For the text-containing cell, return its midpoint in (X, Y) coordinate format. 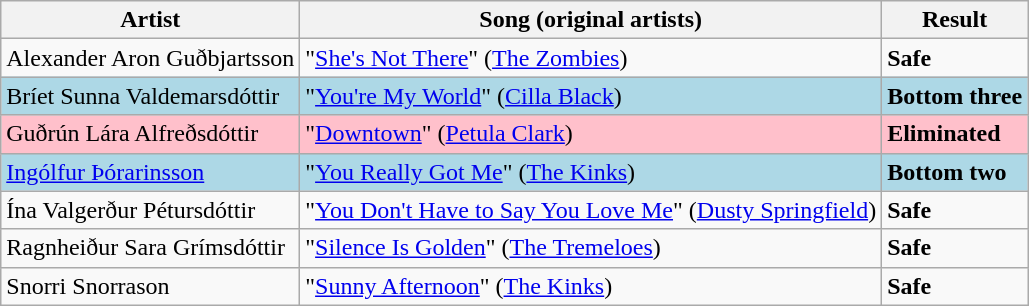
Artist (150, 20)
"You Don't Have to Say You Love Me" (Dusty Springfield) (591, 210)
Bottom two (955, 172)
Bottom three (955, 96)
"Sunny Afternoon" (The Kinks) (591, 286)
Ína Valgerður Pétursdóttir (150, 210)
Result (955, 20)
Snorri Snorrason (150, 286)
Song (original artists) (591, 20)
Ingólfur Þórarinsson (150, 172)
Eliminated (955, 134)
"She's Not There" (The Zombies) (591, 58)
Guðrún Lára Alfreðsdóttir (150, 134)
Alexander Aron Guðbjartsson (150, 58)
"You Really Got Me" (The Kinks) (591, 172)
Ragnheiður Sara Grímsdóttir (150, 248)
"Silence Is Golden" (The Tremeloes) (591, 248)
"You're My World" (Cilla Black) (591, 96)
"Downtown" (Petula Clark) (591, 134)
Bríet Sunna Valdemarsdóttir (150, 96)
